Capture the cell that displays the provided text and extract its [x, y] central coordinate. 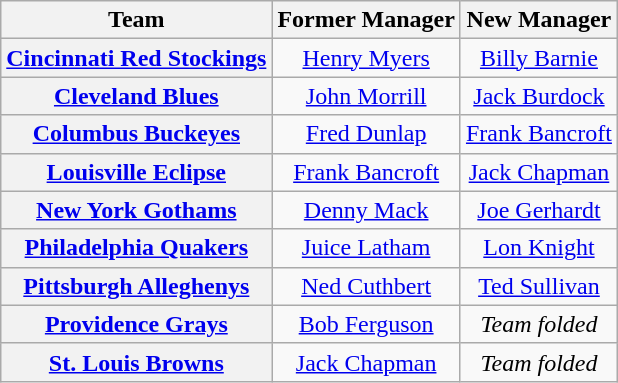
Henry Myers [366, 58]
Bob Ferguson [366, 324]
Cleveland Blues [136, 96]
New Manager [538, 20]
Lon Knight [538, 248]
Denny Mack [366, 210]
St. Louis Browns [136, 362]
Louisville Eclipse [136, 172]
Ned Cuthbert [366, 286]
Cincinnati Red Stockings [136, 58]
Juice Latham [366, 248]
Joe Gerhardt [538, 210]
John Morrill [366, 96]
Former Manager [366, 20]
Billy Barnie [538, 58]
Ted Sullivan [538, 286]
Fred Dunlap [366, 134]
Providence Grays [136, 324]
Philadelphia Quakers [136, 248]
Pittsburgh Alleghenys [136, 286]
Team [136, 20]
Columbus Buckeyes [136, 134]
Jack Burdock [538, 96]
New York Gothams [136, 210]
